Locate the cell with the specified text and output its [X, Y] center coordinate. 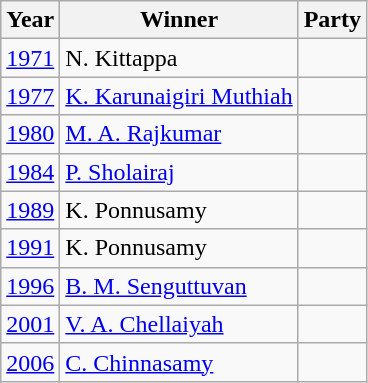
Party [332, 20]
Year [30, 20]
M. A. Rajkumar [179, 134]
1996 [30, 286]
N. Kittappa [179, 58]
1977 [30, 96]
1971 [30, 58]
C. Chinnasamy [179, 362]
1980 [30, 134]
P. Sholairaj [179, 172]
Winner [179, 20]
2001 [30, 324]
B. M. Senguttuvan [179, 286]
K. Karunaigiri Muthiah [179, 96]
2006 [30, 362]
1984 [30, 172]
1991 [30, 248]
1989 [30, 210]
V. A. Chellaiyah [179, 324]
